Extract the (X, Y) coordinate from the center of the cell holding the provided text.  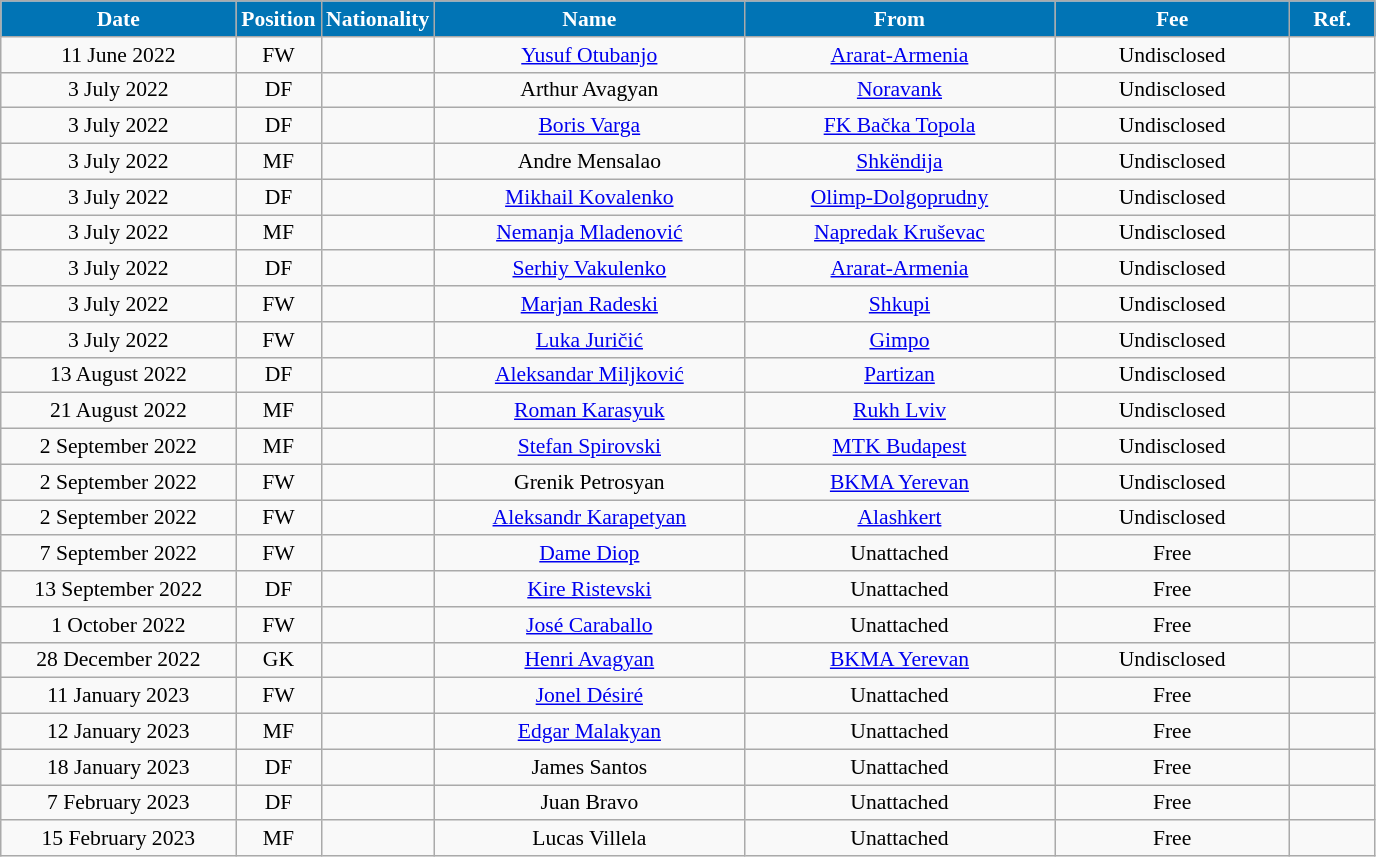
MTK Budapest (899, 447)
Noravank (899, 90)
Partizan (899, 375)
13 August 2022 (118, 375)
Yusuf Otubanjo (589, 55)
Juan Bravo (589, 803)
Ref. (1332, 19)
Name (589, 19)
11 June 2022 (118, 55)
Mikhail Kovalenko (589, 197)
Roman Karasyuk (589, 411)
28 December 2022 (118, 660)
Luka Juričić (589, 340)
18 January 2023 (118, 767)
Aleksandr Karapetyan (589, 518)
Marjan Radeski (589, 304)
Lucas Villela (589, 839)
Alashkert (899, 518)
7 February 2023 (118, 803)
James Santos (589, 767)
José Caraballo (589, 625)
7 September 2022 (118, 554)
Napredak Kruševac (899, 233)
Boris Varga (589, 126)
Gimpo (899, 340)
FK Bačka Topola (899, 126)
Andre Mensalao (589, 162)
Serhiy Vakulenko (589, 269)
Kire Ristevski (589, 589)
Shkupi (899, 304)
Grenik Petrosyan (589, 482)
1 October 2022 (118, 625)
Edgar Malakyan (589, 732)
Arthur Avagyan (589, 90)
Rukh Lviv (899, 411)
Dame Diop (589, 554)
GK (278, 660)
15 February 2023 (118, 839)
11 January 2023 (118, 696)
Position (278, 19)
Aleksandar Miljković (589, 375)
Nemanja Mladenović (589, 233)
From (899, 19)
Fee (1172, 19)
Olimp-Dolgoprudny (899, 197)
Henri Avagyan (589, 660)
Nationality (378, 19)
21 August 2022 (118, 411)
Jonel Désiré (589, 696)
12 January 2023 (118, 732)
Stefan Spirovski (589, 447)
Shkëndija (899, 162)
Date (118, 19)
13 September 2022 (118, 589)
